Identify which cell holds the provided text, then report its [x, y] central coordinate. 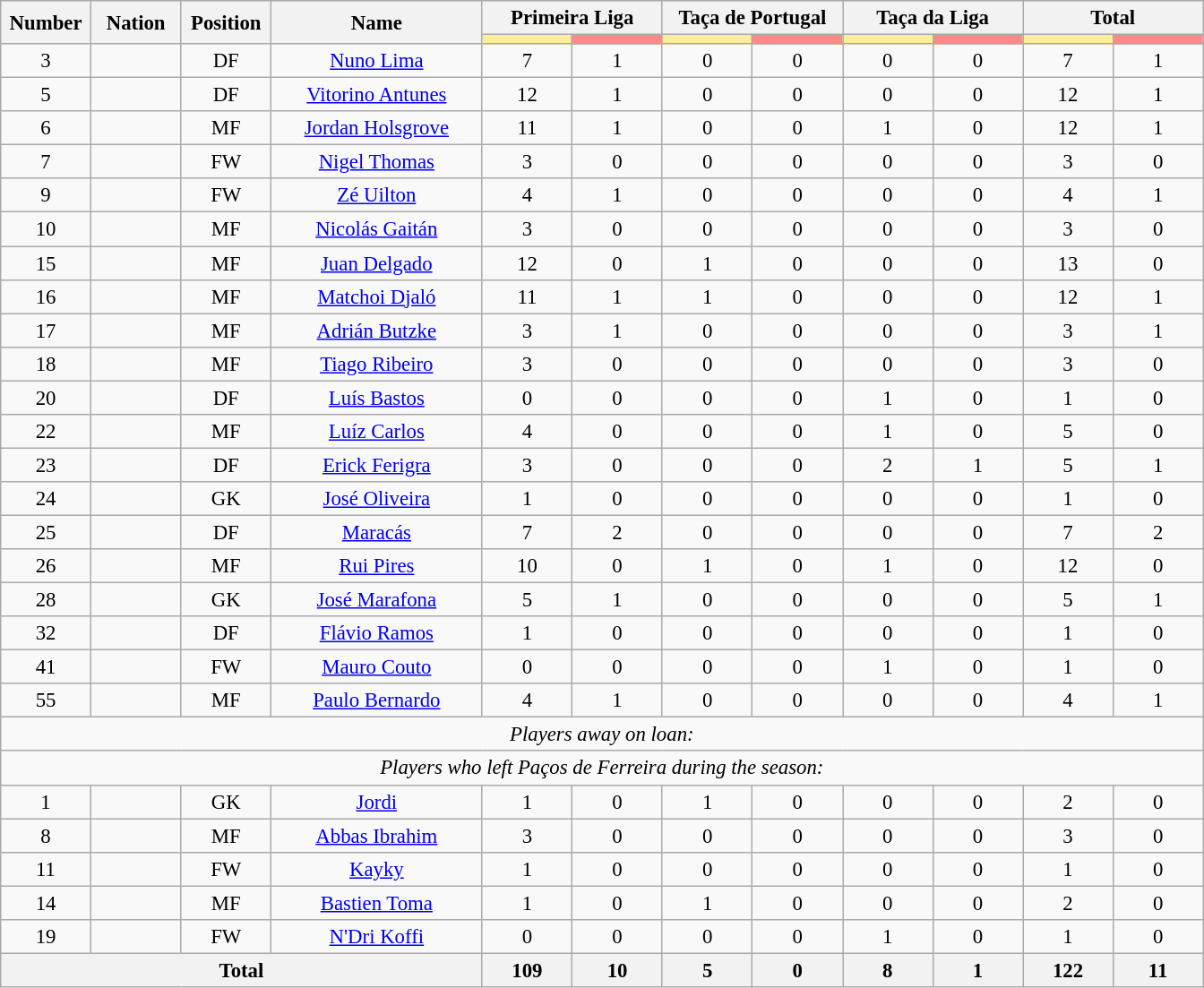
32 [47, 633]
Nation [136, 22]
Adrián Butzke [377, 331]
José Marafona [377, 600]
N'Dri Koffi [377, 937]
Abbas Ibrahim [377, 836]
Nicolás Gaitán [377, 229]
Erick Ferigra [377, 465]
24 [47, 499]
Jordi [377, 802]
Maracás [377, 532]
José Oliveira [377, 499]
28 [47, 600]
26 [47, 566]
9 [47, 196]
Vitorino Antunes [377, 95]
55 [47, 700]
Flávio Ramos [377, 633]
Luís Bastos [377, 398]
Taça de Portugal [752, 18]
25 [47, 532]
Jordan Holsgrove [377, 128]
Tiago Ribeiro [377, 364]
Players who left Paços de Ferreira during the season: [602, 769]
Rui Pires [377, 566]
Juan Delgado [377, 263]
14 [47, 903]
17 [47, 331]
18 [47, 364]
Taça da Liga [932, 18]
Name [377, 22]
Zé Uilton [377, 196]
Kayky [377, 869]
22 [47, 432]
109 [527, 970]
6 [47, 128]
15 [47, 263]
Nigel Thomas [377, 162]
Matchoi Djaló [377, 296]
Position [226, 22]
23 [47, 465]
Primeira Liga [572, 18]
Luíz Carlos [377, 432]
41 [47, 667]
Nuno Lima [377, 61]
13 [1068, 263]
Players away on loan: [602, 735]
122 [1068, 970]
Paulo Bernardo [377, 700]
19 [47, 937]
16 [47, 296]
20 [47, 398]
Mauro Couto [377, 667]
Number [47, 22]
Bastien Toma [377, 903]
